Output the [X, Y] coordinate of the center of the cell containing the given text.  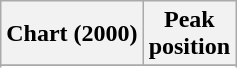
Chart (2000) [72, 34]
Peakposition [189, 34]
